Return the (x, y) coordinate for the center point of the cell that contains the specified text.  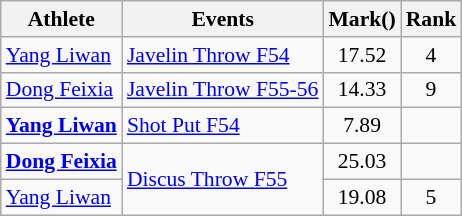
4 (432, 55)
9 (432, 90)
7.89 (362, 126)
19.08 (362, 197)
Javelin Throw F55-56 (223, 90)
Discus Throw F55 (223, 180)
Athlete (62, 19)
25.03 (362, 162)
14.33 (362, 90)
Javelin Throw F54 (223, 55)
Mark() (362, 19)
Rank (432, 19)
Events (223, 19)
5 (432, 197)
17.52 (362, 55)
Shot Put F54 (223, 126)
